Detect which cell encompasses the target text, then output its (X, Y) center coordinate. 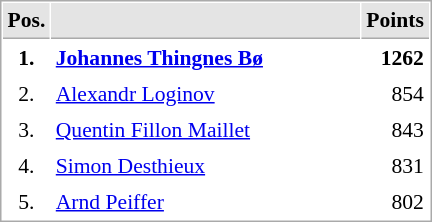
854 (396, 93)
3. (26, 129)
Quentin Fillon Maillet (206, 129)
Alexandr Loginov (206, 93)
831 (396, 165)
4. (26, 165)
Pos. (26, 21)
2. (26, 93)
Simon Desthieux (206, 165)
1262 (396, 57)
802 (396, 201)
5. (26, 201)
Johannes Thingnes Bø (206, 57)
Arnd Peiffer (206, 201)
Points (396, 21)
1. (26, 57)
843 (396, 129)
